Extract the [x, y] coordinate from the center of the cell holding the provided text.  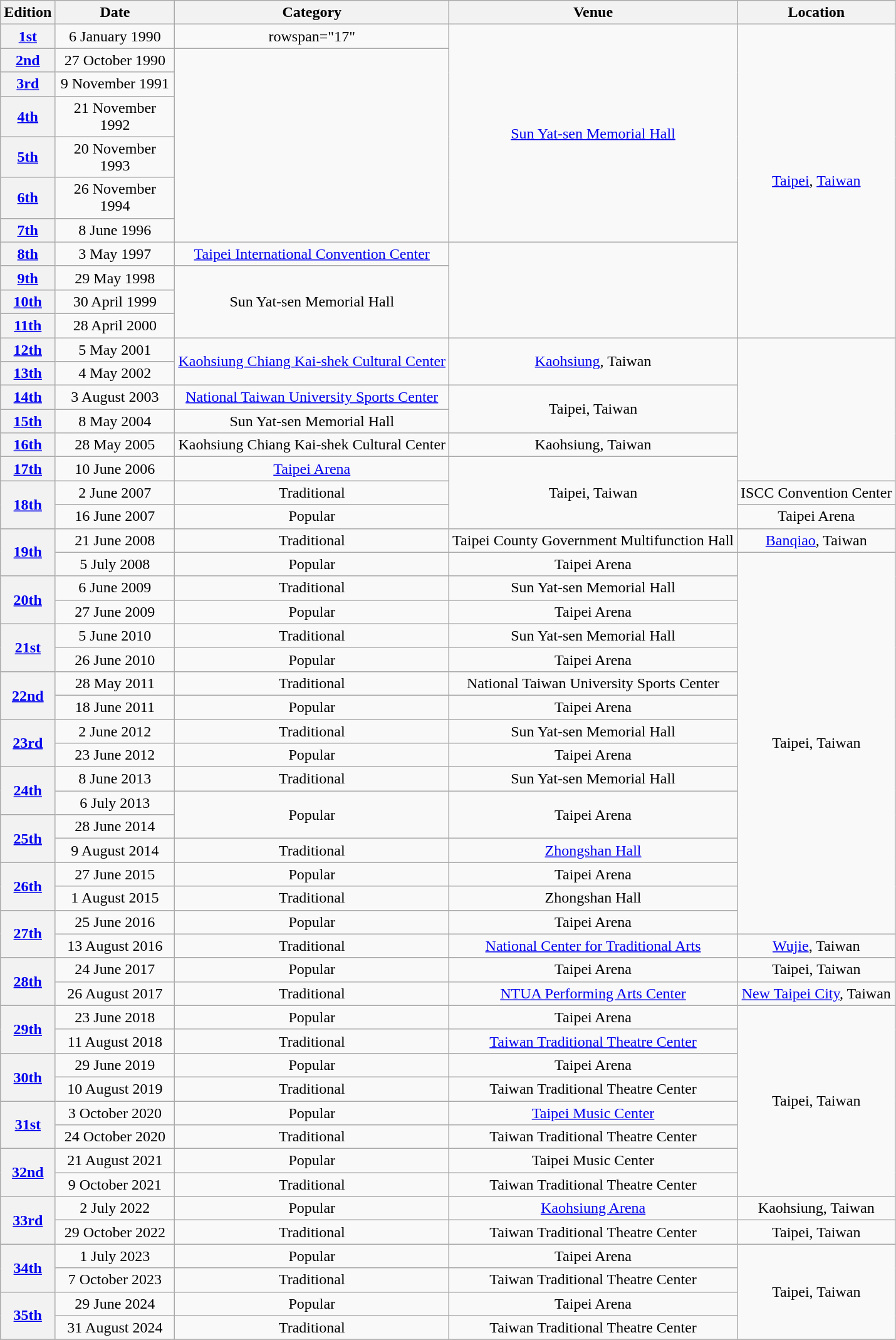
10th [28, 301]
28 April 2000 [115, 325]
8 May 2004 [115, 421]
6 January 1990 [115, 36]
27 June 2015 [115, 874]
13 August 2016 [115, 946]
23rd [28, 743]
29 October 2022 [115, 1232]
29th [28, 1029]
Kaohsiung Arena [593, 1208]
32nd [28, 1173]
17th [28, 469]
1 July 2023 [115, 1256]
5 May 2001 [115, 349]
23 June 2012 [115, 755]
21 August 2021 [115, 1161]
2 June 2012 [115, 731]
18 June 2011 [115, 707]
3 October 2020 [115, 1112]
15th [28, 421]
30th [28, 1077]
13th [28, 374]
26th [28, 886]
5th [28, 157]
31 August 2024 [115, 1327]
21st [28, 647]
7th [28, 230]
9th [28, 278]
3 May 1997 [115, 254]
24 June 2017 [115, 970]
23 June 2018 [115, 1017]
8 June 2013 [115, 779]
12th [28, 349]
29 May 1998 [115, 278]
9 November 1991 [115, 84]
28 May 2005 [115, 445]
26 November 1994 [115, 198]
3 August 2003 [115, 397]
1st [28, 36]
10 August 2019 [115, 1089]
2nd [28, 60]
19th [28, 552]
ISCC Convention Center [816, 493]
2 July 2022 [115, 1208]
NTUA Performing Arts Center [593, 993]
1 August 2015 [115, 898]
Taipei County Government Multifunction Hall [593, 540]
22nd [28, 695]
6 July 2013 [115, 803]
4 May 2002 [115, 374]
8 June 1996 [115, 230]
National Center for Traditional Arts [593, 946]
16 June 2007 [115, 516]
27th [28, 934]
5 June 2010 [115, 636]
3rd [28, 84]
20th [28, 600]
6 June 2009 [115, 588]
30 April 1999 [115, 301]
Location [816, 13]
24th [28, 791]
11 August 2018 [115, 1041]
2 June 2007 [115, 493]
25 June 2016 [115, 922]
18th [28, 505]
31st [28, 1124]
Taipei International Convention Center [312, 254]
25th [28, 839]
26 August 2017 [115, 993]
9 October 2021 [115, 1185]
27 October 1990 [115, 60]
20 November 1993 [115, 157]
29 June 2024 [115, 1304]
4th [28, 117]
11th [28, 325]
Edition [28, 13]
Date [115, 13]
Category [312, 13]
16th [28, 445]
28th [28, 981]
Venue [593, 13]
New Taipei City, Taiwan [816, 993]
Wujie, Taiwan [816, 946]
34th [28, 1268]
33rd [28, 1220]
10 June 2006 [115, 469]
6th [28, 198]
5 July 2008 [115, 564]
9 August 2014 [115, 851]
8th [28, 254]
27 June 2009 [115, 612]
14th [28, 397]
21 November 1992 [115, 117]
28 June 2014 [115, 827]
Banqiao, Taiwan [816, 540]
35th [28, 1316]
26 June 2010 [115, 659]
7 October 2023 [115, 1280]
rowspan="17" [312, 36]
24 October 2020 [115, 1137]
28 May 2011 [115, 683]
29 June 2019 [115, 1065]
21 June 2008 [115, 540]
